Search for the cell housing the specified text and yield its (X, Y) center coordinate. 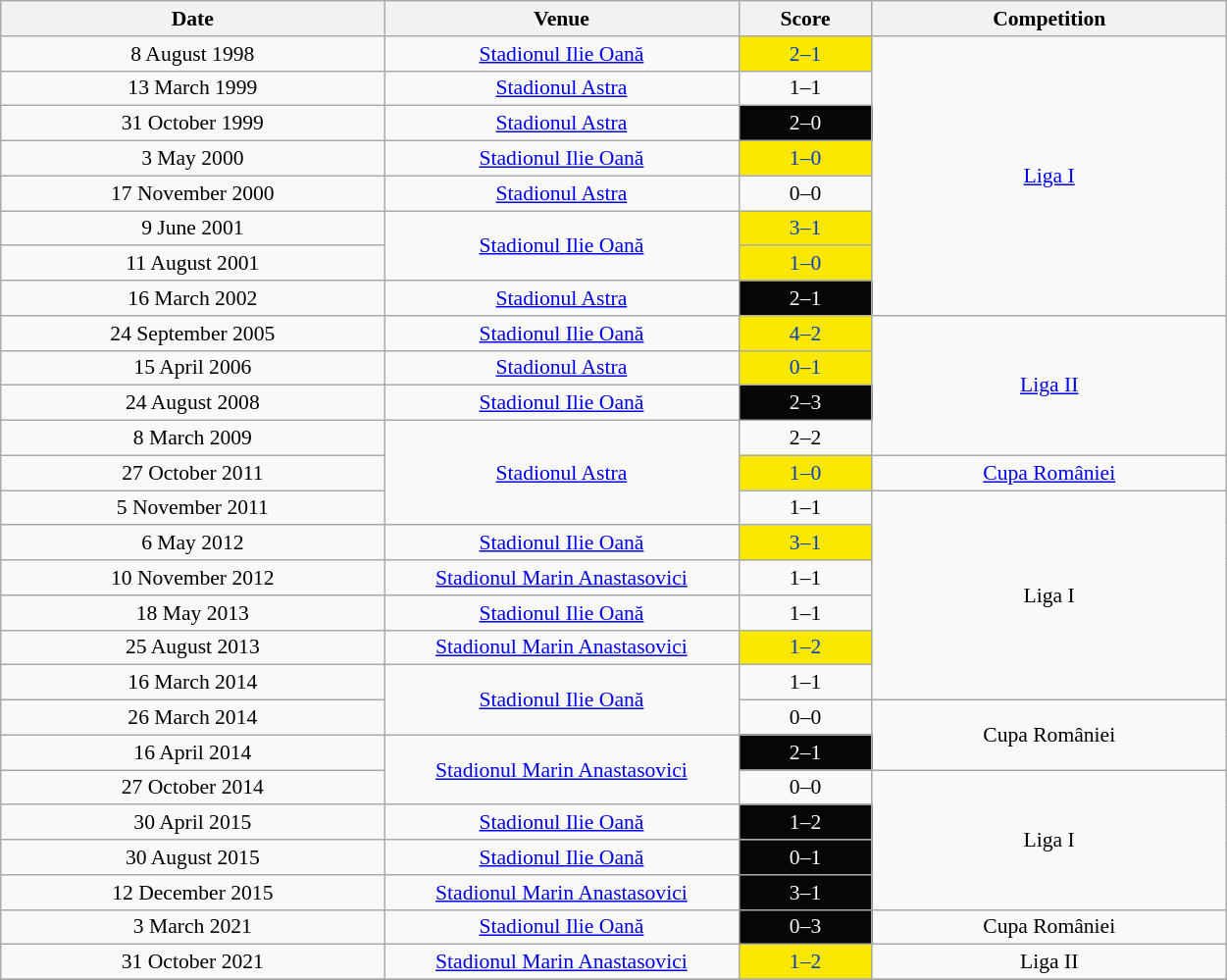
6 May 2012 (192, 543)
2–3 (805, 403)
2–2 (805, 438)
2–0 (805, 124)
8 March 2009 (192, 438)
31 October 1999 (192, 124)
3 May 2000 (192, 159)
12 December 2015 (192, 893)
18 May 2013 (192, 613)
24 August 2008 (192, 403)
3 March 2021 (192, 927)
30 August 2015 (192, 857)
31 October 2021 (192, 962)
9 June 2001 (192, 229)
13 March 1999 (192, 88)
16 March 2002 (192, 298)
5 November 2011 (192, 508)
Score (805, 19)
15 April 2006 (192, 368)
Competition (1049, 19)
27 October 2011 (192, 473)
Venue (561, 19)
30 April 2015 (192, 823)
27 October 2014 (192, 788)
24 September 2005 (192, 334)
Date (192, 19)
8 August 1998 (192, 54)
4–2 (805, 334)
17 November 2000 (192, 193)
16 April 2014 (192, 752)
16 March 2014 (192, 683)
0–3 (805, 927)
25 August 2013 (192, 647)
26 March 2014 (192, 718)
10 November 2012 (192, 578)
11 August 2001 (192, 264)
